Output the [x, y] coordinate of the center of the cell containing the given text.  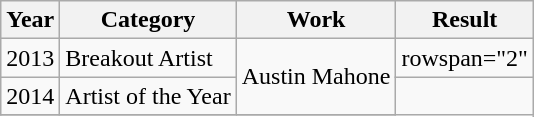
rowspan="2" [465, 58]
Austin Mahone [316, 77]
2013 [30, 58]
Result [465, 20]
Work [316, 20]
Category [148, 20]
Breakout Artist [148, 58]
Artist of the Year [148, 96]
Year [30, 20]
2014 [30, 96]
